Return [x, y] of the center of cell containing provided text 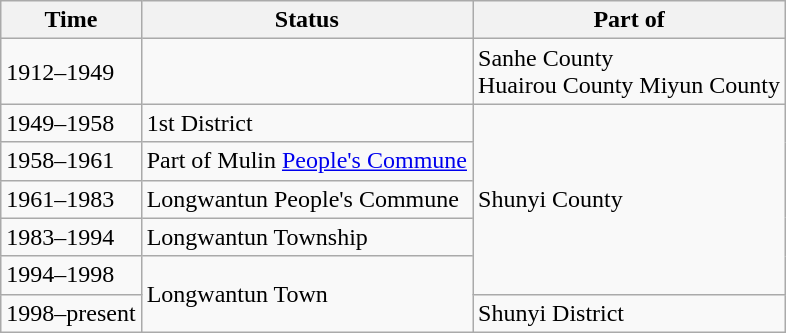
Time [71, 20]
1st District [306, 123]
Sanhe CountyHuairou County Miyun County [628, 72]
Status [306, 20]
Part of Mulin People's Commune [306, 161]
1949–1958 [71, 123]
1983–1994 [71, 237]
Longwantun Township [306, 237]
Shunyi District [628, 313]
1961–1983 [71, 199]
1998–present [71, 313]
Part of [628, 20]
Shunyi County [628, 199]
1958–1961 [71, 161]
1994–1998 [71, 275]
Longwantun Town [306, 294]
1912–1949 [71, 72]
Longwantun People's Commune [306, 199]
